Identify which cell holds the provided text, then report its (X, Y) central coordinate. 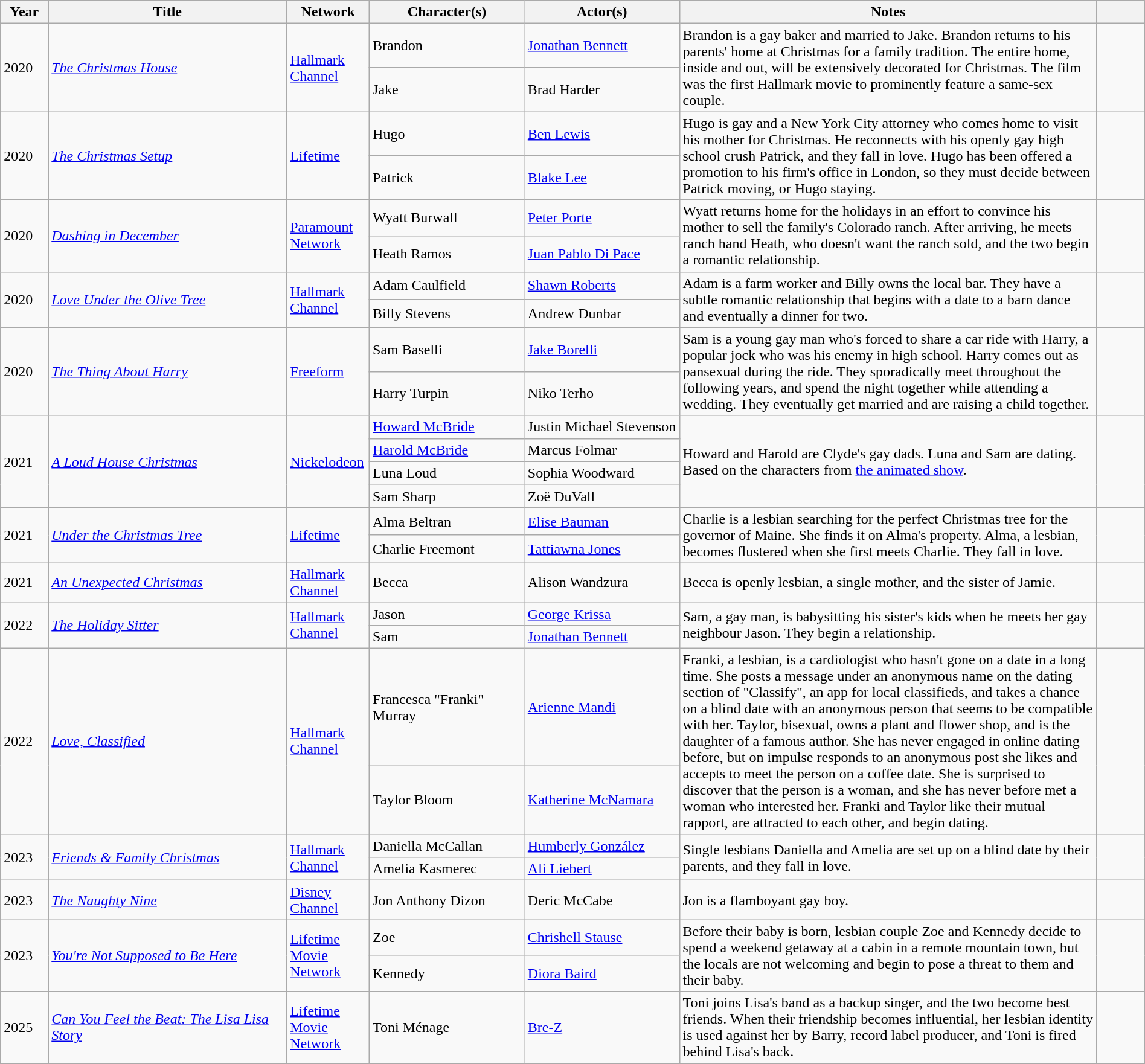
Becca (447, 582)
Ali Liebert (601, 869)
Luna Loud (447, 473)
The Thing About Harry (168, 371)
Harold McBride (447, 450)
You're Not Supposed to Be Here (168, 955)
Sam, a gay man, is babysitting his sister's kids when he meets her gay neighbour Jason. They begin a relationship. (888, 626)
Patrick (447, 178)
Daniella McCallan (447, 846)
Zoe (447, 938)
Jon is a flamboyant gay boy. (888, 900)
Francesca "Franki" Murray (447, 707)
Network (329, 12)
Becca is openly lesbian, a single mother, and the sister of Jamie. (888, 582)
Justin Michael Stevenson (601, 427)
A Loud House Christmas (168, 461)
Under the Christmas Tree (168, 535)
Elise Bauman (601, 521)
Katherine McNamara (601, 800)
Deric McCabe (601, 900)
Brandon (447, 46)
Ben Lewis (601, 134)
Nickelodeon (329, 461)
Character(s) (447, 12)
The Christmas Setup (168, 156)
Chrishell Stause (601, 938)
Howard and Harold are Clyde's gay dads. Luna and Sam are dating. Based on the characters from the animated show. (888, 461)
Andrew Dunbar (601, 313)
Can You Feel the Beat: The Lisa Lisa Story (168, 1028)
The Holiday Sitter (168, 626)
Alison Wandzura (601, 582)
Year (24, 12)
2025 (24, 1028)
Tattiawna Jones (601, 549)
Single lesbians Daniella and Amelia are set up on a blind date by their parents, and they fall in love. (888, 857)
Howard McBride (447, 427)
Paramount Network (329, 236)
Blake Lee (601, 178)
Kennedy (447, 973)
Friends & Family Christmas (168, 857)
Adam Caulfield (447, 286)
Diora Baird (601, 973)
Charlie Freemont (447, 549)
Notes (888, 12)
Arienne Mandi (601, 707)
Love, Classified (168, 742)
Freeform (329, 371)
Shawn Roberts (601, 286)
The Naughty Nine (168, 900)
Billy Stevens (447, 313)
Niko Terho (601, 394)
Title (168, 12)
Sophia Woodward (601, 473)
Hugo (447, 134)
Alma Beltran (447, 521)
Sam Sharp (447, 496)
George Krissa (601, 614)
Brad Harder (601, 89)
An Unexpected Christmas (168, 582)
Juan Pablo Di Pace (601, 254)
Sam Baselli (447, 349)
Zoë DuVall (601, 496)
Disney Channel (329, 900)
Toni Ménage (447, 1028)
Jake Borelli (601, 349)
Marcus Folmar (601, 450)
Humberly González (601, 846)
Jake (447, 89)
Bre-Z (601, 1028)
Sam (447, 637)
Dashing in December (168, 236)
Jason (447, 614)
Taylor Bloom (447, 800)
The Christmas House (168, 68)
Jon Anthony Dizon (447, 900)
Heath Ramos (447, 254)
Harry Turpin (447, 394)
Peter Porte (601, 218)
Wyatt Burwall (447, 218)
Love Under the Olive Tree (168, 300)
Amelia Kasmerec (447, 869)
Actor(s) (601, 12)
